Find where the given text appears and provide that cell's center as [X, Y] coordinate. 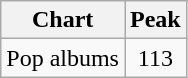
Peak [155, 20]
Pop albums [63, 58]
Chart [63, 20]
113 [155, 58]
